Search for the cell housing the specified text and yield its (x, y) center coordinate. 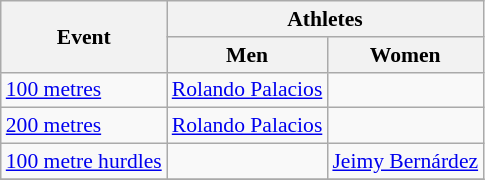
100 metre hurdles (84, 162)
Women (405, 55)
Jeimy Bernárdez (405, 162)
200 metres (84, 126)
Event (84, 36)
100 metres (84, 90)
Men (248, 55)
Athletes (325, 19)
